Extract the (x, y) coordinate from the center of the cell holding the provided text.  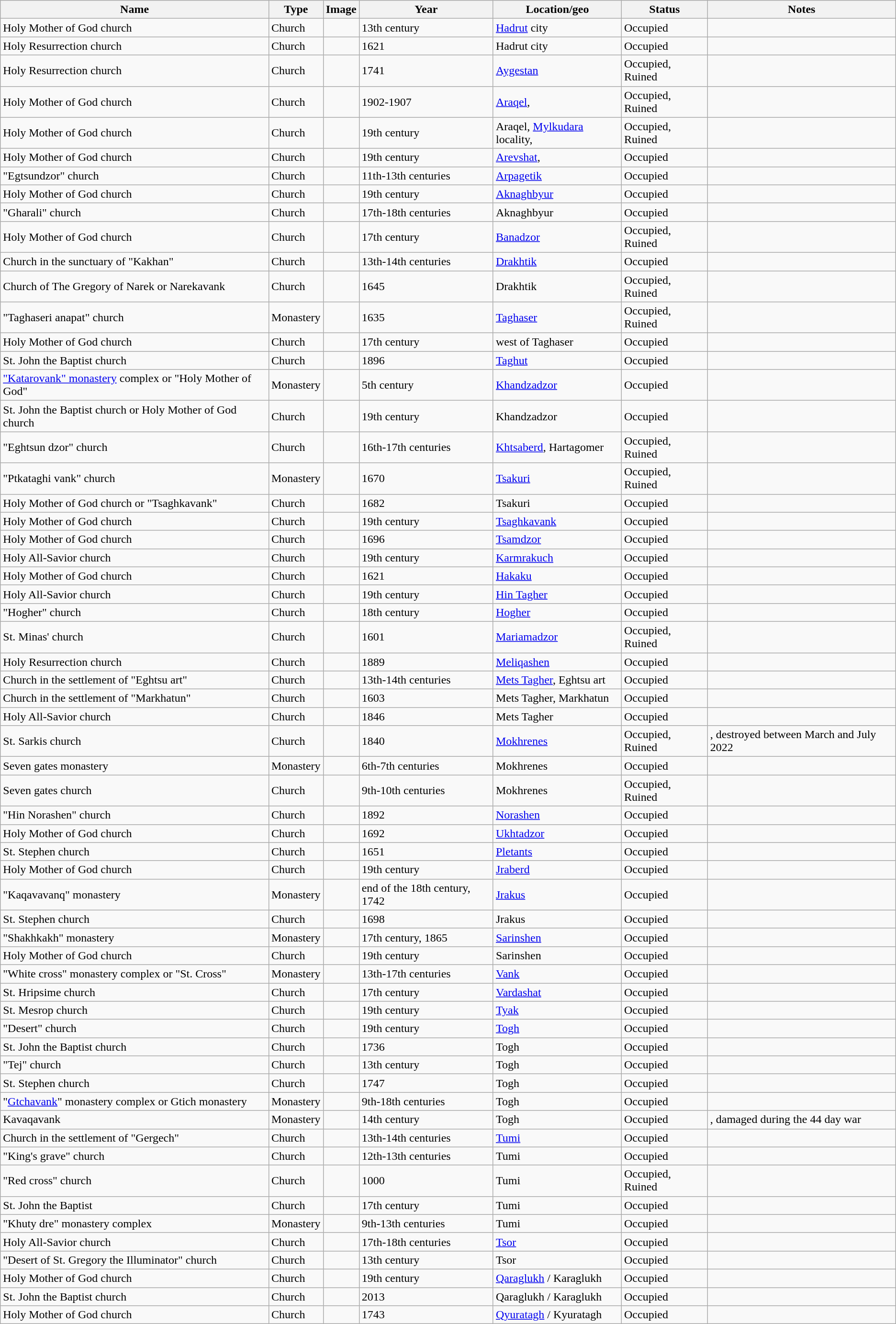
Tyak (557, 1010)
12th-13th centuries (426, 1156)
Taghut (557, 360)
Jraberd (557, 870)
Mets Tagher, Eghtsu art (557, 680)
1902-1907 (426, 101)
Type (296, 10)
Location/geo (557, 10)
6th-7th centuries (426, 766)
"Tej" church (135, 1065)
Kavaqavank (135, 1120)
Mets Tagher, Markhatun (557, 698)
1889 (426, 662)
Church in the sunctuary of "Kakhan" (135, 261)
"White cross" monastery complex or "St. Cross" (135, 974)
5th century (426, 385)
Pletants (557, 852)
Norashen (557, 815)
1892 (426, 815)
Seven gates church (135, 791)
Church in the settlement of "Eghtsu art" (135, 680)
"Katarovank" monastery complex or "Holy Mother of God" (135, 385)
"Desert of St. Gregory the Illuminator" church (135, 1260)
Vank (557, 974)
Qyuratagh / Kyuratagh (557, 1315)
Church of The Gregory of Narek or Narekavank (135, 286)
Hin Tagher (557, 594)
1645 (426, 286)
"Shakhkakh" monastery (135, 937)
Meliqashen (557, 662)
17th century, 1865 (426, 937)
Notes (801, 10)
"Red cross" church (135, 1180)
1896 (426, 360)
Tsaghkavank (557, 521)
1698 (426, 919)
1601 (426, 637)
Tsamdzor (557, 539)
"Desert" church (135, 1029)
"King's grave" church (135, 1156)
end of the 18th century, 1742 (426, 894)
St. Sarkis church (135, 741)
1743 (426, 1315)
1651 (426, 852)
, damaged during the 44 day war (801, 1120)
Taghaser (557, 318)
"Kaqavavanq" monastery (135, 894)
Karmrakuch (557, 558)
1747 (426, 1083)
St. Minas' church (135, 637)
1603 (426, 698)
Banadzor (557, 236)
Hakaku (557, 576)
Status (664, 10)
9th-18th centuries (426, 1101)
, destroyed between March and July 2022 (801, 741)
16th-17th centuries (426, 447)
13th-17th centuries (426, 974)
"Taghaseri anapat" church (135, 318)
Arevshat, (557, 157)
"Eghtsun dzor" church (135, 447)
14th century (426, 1120)
"Gharali" church (135, 212)
1692 (426, 833)
Seven gates monastery (135, 766)
Aygestan (557, 71)
Araqel, Mylkudara locality, (557, 133)
1840 (426, 741)
Ukhtadzor (557, 833)
Arpagetik (557, 176)
Church in the settlement of "Markhatun" (135, 698)
"Hogher" church (135, 612)
1682 (426, 503)
Holy Mother of God church or "Tsaghkavank" (135, 503)
Araqel, (557, 101)
18th century (426, 612)
west of Taghaser (557, 342)
St. Mesrop church (135, 1010)
2013 (426, 1297)
Mariamadzor (557, 637)
"Khuty dre" monastery complex (135, 1223)
St. Hripsime church (135, 992)
1736 (426, 1047)
Year (426, 10)
"Gtchavank" monastery complex or Gtich monastery (135, 1101)
Church in the settlement of "Gergech" (135, 1138)
Image (341, 10)
Hogher (557, 612)
1000 (426, 1180)
Vardashat (557, 992)
Khtsaberd, Hartagomer (557, 447)
"Hin Norashen" church (135, 815)
Mets Tagher (557, 717)
Name (135, 10)
11th-13th centuries (426, 176)
1696 (426, 539)
9th-10th centuries (426, 791)
"Ptkataghi vank" church (135, 479)
"Egtsundzor" church (135, 176)
1741 (426, 71)
St. John the Baptist church or Holy Mother of God church (135, 416)
1635 (426, 318)
St. John the Baptist (135, 1205)
1846 (426, 717)
1670 (426, 479)
9th-13th centuries (426, 1223)
